From the cell containing the given text, extract its center point as [x, y] coordinate. 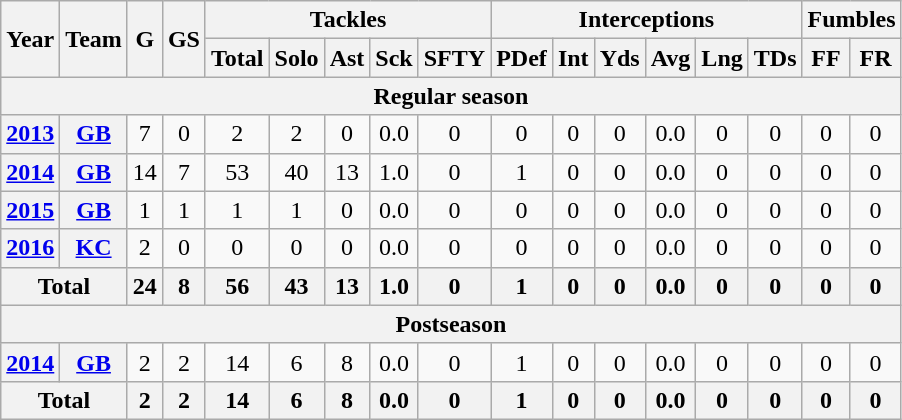
Solo [296, 58]
FF [826, 58]
Year [30, 39]
40 [296, 172]
Team [94, 39]
PDef [522, 58]
TDs [775, 58]
KC [94, 248]
Fumbles [852, 20]
56 [237, 286]
G [144, 39]
43 [296, 286]
Int [573, 58]
Yds [620, 58]
Sck [394, 58]
GS [184, 39]
24 [144, 286]
SFTY [454, 58]
2015 [30, 210]
Postseason [451, 324]
Avg [670, 58]
Ast [347, 58]
Regular season [451, 96]
53 [237, 172]
Lng [722, 58]
FR [876, 58]
Tackles [348, 20]
2013 [30, 134]
Interceptions [646, 20]
2016 [30, 248]
